Determine the (x, y) coordinate at the center of the cell enclosing the given text.  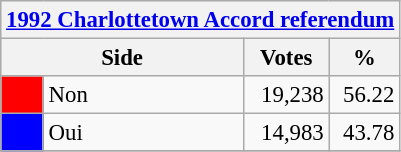
1992 Charlottetown Accord referendum (200, 20)
Oui (143, 133)
Non (143, 95)
56.22 (364, 95)
14,983 (286, 133)
% (364, 58)
43.78 (364, 133)
Side (122, 58)
Votes (286, 58)
19,238 (286, 95)
